Search for the cell housing the specified text and yield its (x, y) center coordinate. 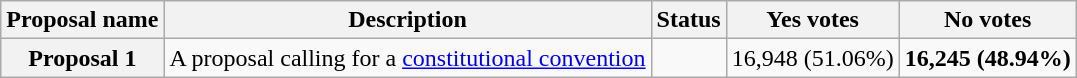
Proposal 1 (82, 58)
Description (408, 20)
16,245 (48.94%) (988, 58)
Yes votes (812, 20)
No votes (988, 20)
Proposal name (82, 20)
Status (688, 20)
16,948 (51.06%) (812, 58)
A proposal calling for a constitutional convention (408, 58)
